Pinpoint the cell where the given text exists, returning its [X, Y] midpoint coordinate. 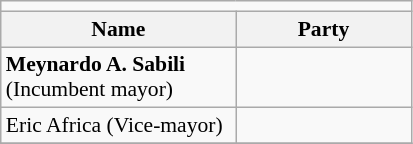
Meynardo A. Sabili (Incumbent mayor) [118, 78]
Name [118, 29]
Eric Africa (Vice-mayor) [118, 126]
Party [324, 29]
